Pinpoint the cell where the given text exists, returning its [x, y] midpoint coordinate. 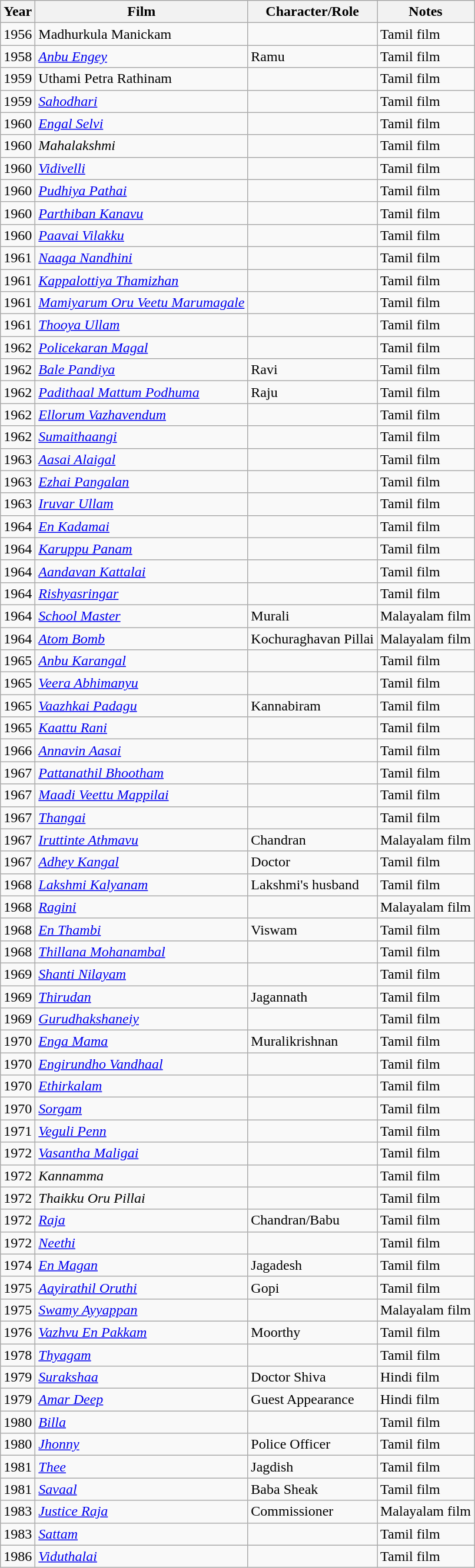
Police Officer [313, 1444]
Iruvar Ullam [141, 504]
Lakshmi's husband [313, 885]
School Master [141, 616]
Doctor [313, 862]
Rishyasringar [141, 593]
Aandavan Kattalai [141, 571]
Mahalakshmi [141, 146]
Anbu Karangal [141, 661]
Madhurkula Manickam [141, 34]
Kappalottiya Thamizhan [141, 281]
Raju [313, 392]
1966 [18, 750]
Aasai Alaigal [141, 459]
Bale Pandiya [141, 370]
Commissioner [313, 1512]
En Thambi [141, 929]
Kannabiram [313, 706]
Thillana Mohanambal [141, 952]
En Magan [141, 1265]
Thee [141, 1467]
Neethi [141, 1243]
Muralikrishnan [313, 1042]
Maadi Veettu Mappilai [141, 795]
Atom Bomb [141, 638]
Anbu Engey [141, 56]
Policekaran Magal [141, 348]
Parthiban Kanavu [141, 213]
Notes [425, 12]
Baba Sheak [313, 1489]
Vaazhkai Padagu [141, 706]
Pattanathil Bhootham [141, 773]
Vasantha Maligai [141, 1153]
Ellorum Vazhavendum [141, 415]
Doctor Shiva [313, 1377]
Veguli Penn [141, 1131]
1974 [18, 1265]
Gurudhakshaneiy [141, 1019]
Aayirathil Oruthi [141, 1287]
1978 [18, 1355]
Viswam [313, 929]
Swamy Ayyappan [141, 1310]
Pudhiya Pathai [141, 191]
Guest Appearance [313, 1400]
Savaal [141, 1489]
Naaga Nandhini [141, 258]
Thyagam [141, 1355]
Jagdish [313, 1467]
Ragini [141, 907]
Ethirkalam [141, 1086]
Shanti Nilayam [141, 974]
1986 [18, 1556]
Billa [141, 1422]
1976 [18, 1332]
Enga Mama [141, 1042]
1971 [18, 1131]
Chandran/Babu [313, 1220]
Raja [141, 1220]
Jhonny [141, 1444]
En Kadamai [141, 526]
Thaikku Oru Pillai [141, 1198]
Vidivelli [141, 168]
Uthami Petra Rathinam [141, 79]
Character/Role [313, 12]
Annavin Aasai [141, 750]
Kochuraghavan Pillai [313, 638]
Thangai [141, 818]
Justice Raja [141, 1512]
Chandran [313, 840]
Sorgam [141, 1109]
Gopi [313, 1287]
Thooya Ullam [141, 325]
Vazhvu En Pakkam [141, 1332]
Jagadesh [313, 1265]
Amar Deep [141, 1400]
Engirundho Vandhaal [141, 1064]
Iruttinte Athmavu [141, 840]
Kannamma [141, 1176]
Thirudan [141, 997]
Padithaal Mattum Podhuma [141, 392]
Ramu [313, 56]
Surakshaa [141, 1377]
Jagannath [313, 997]
1956 [18, 34]
Karuppu Panam [141, 549]
Kaattu Rani [141, 728]
Mamiyarum Oru Veetu Marumagale [141, 303]
Moorthy [313, 1332]
Adhey Kangal [141, 862]
Ravi [313, 370]
Paavai Vilakku [141, 235]
Veera Abhimanyu [141, 683]
Film [141, 12]
Engal Selvi [141, 124]
1958 [18, 56]
Ezhai Pangalan [141, 482]
Viduthalai [141, 1556]
Sattam [141, 1534]
Sumaithaangi [141, 437]
Lakshmi Kalyanam [141, 885]
Murali [313, 616]
Year [18, 12]
Sahodhari [141, 101]
